Find where the given text appears and provide that cell's center as [x, y] coordinate. 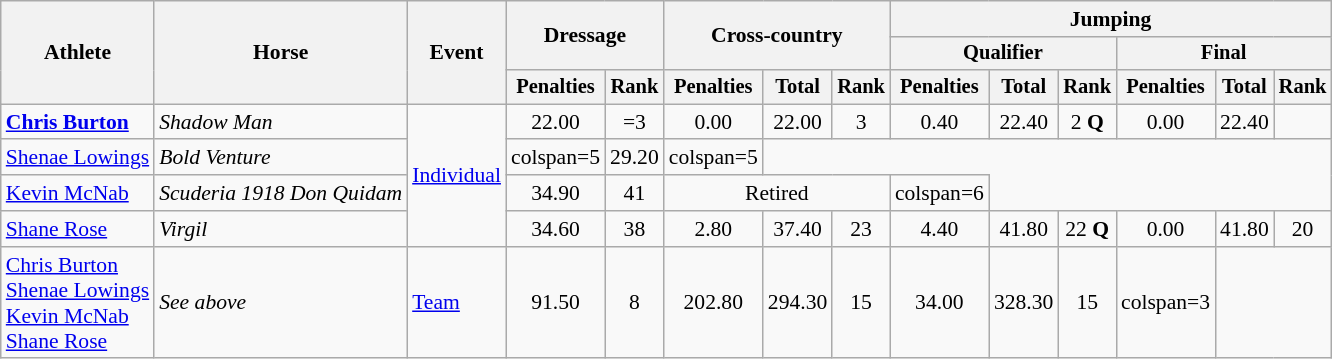
0.40 [940, 122]
4.40 [940, 229]
Chris BurtonShenae LowingsKevin McNabShane Rose [78, 303]
34.60 [556, 229]
91.50 [556, 303]
Cross-country [777, 36]
38 [634, 229]
Bold Venture [280, 158]
Event [456, 52]
Jumping [1110, 19]
294.30 [798, 303]
Shadow Man [280, 122]
Qualifier [1003, 54]
202.80 [714, 303]
Horse [280, 52]
2.80 [714, 229]
=3 [634, 122]
22 Q [1087, 229]
Individual [456, 175]
Virgil [280, 229]
23 [861, 229]
41 [634, 193]
colspan=3 [1166, 303]
Shenae Lowings [78, 158]
Final [1224, 54]
Shane Rose [78, 229]
20 [1303, 229]
34.00 [940, 303]
3 [861, 122]
Athlete [78, 52]
Team [456, 303]
8 [634, 303]
See above [280, 303]
Retired [777, 193]
2 Q [1087, 122]
Chris Burton [78, 122]
Dressage [585, 36]
328.30 [1024, 303]
Scuderia 1918 Don Quidam [280, 193]
34.90 [556, 193]
colspan=6 [940, 193]
29.20 [634, 158]
37.40 [798, 229]
Kevin McNab [78, 193]
